Determine the [X, Y] coordinate at the center of the cell enclosing the given text.  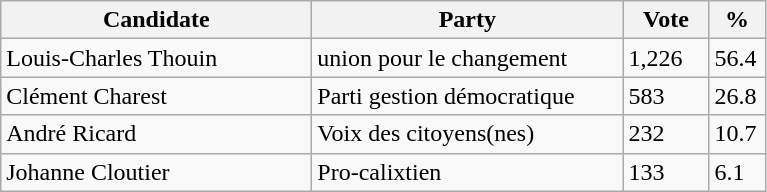
232 [666, 134]
Clément Charest [156, 96]
union pour le changement [468, 58]
133 [666, 172]
1,226 [666, 58]
Voix des citoyens(nes) [468, 134]
André Ricard [156, 134]
Candidate [156, 20]
6.1 [737, 172]
26.8 [737, 96]
583 [666, 96]
Vote [666, 20]
Pro-calixtien [468, 172]
10.7 [737, 134]
Johanne Cloutier [156, 172]
Party [468, 20]
Louis-Charles Thouin [156, 58]
% [737, 20]
56.4 [737, 58]
Parti gestion démocratique [468, 96]
